Extract the [X, Y] coordinate from the center of the cell holding the provided text.  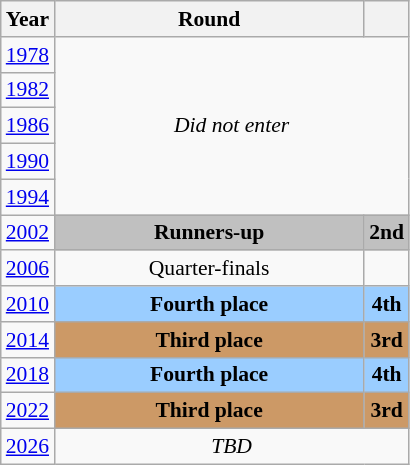
2018 [28, 375]
1986 [28, 126]
Round [209, 19]
Did not enter [232, 126]
1994 [28, 197]
2022 [28, 411]
2002 [28, 233]
2nd [386, 233]
TBD [232, 447]
2014 [28, 340]
1990 [28, 162]
1982 [28, 90]
Year [28, 19]
2010 [28, 304]
2006 [28, 269]
1978 [28, 55]
2026 [28, 447]
Quarter-finals [209, 269]
Runners-up [209, 233]
